Return (x, y) of the center of cell containing provided text 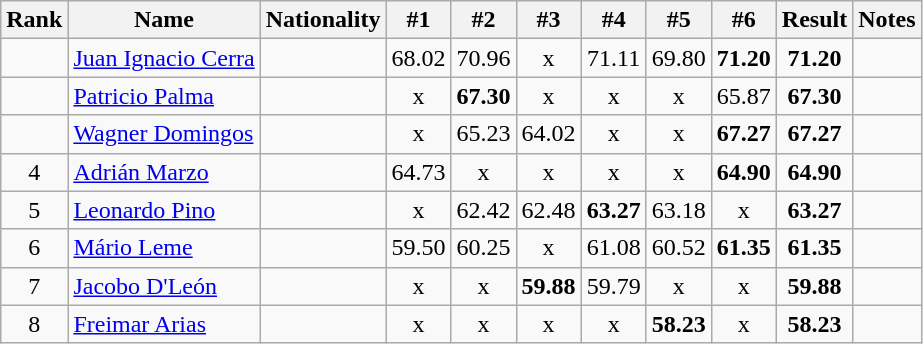
Juan Ignacio Cerra (164, 58)
65.23 (484, 134)
#5 (678, 20)
59.79 (614, 286)
59.50 (418, 248)
7 (34, 286)
#3 (548, 20)
68.02 (418, 58)
#2 (484, 20)
Notes (887, 20)
8 (34, 324)
69.80 (678, 58)
62.42 (484, 210)
64.73 (418, 172)
Patricio Palma (164, 96)
Mário Leme (164, 248)
Freimar Arias (164, 324)
6 (34, 248)
Leonardo Pino (164, 210)
62.48 (548, 210)
64.02 (548, 134)
#4 (614, 20)
Wagner Domingos (164, 134)
70.96 (484, 58)
71.11 (614, 58)
Nationality (323, 20)
Jacobo D'León (164, 286)
Name (164, 20)
Adrián Marzo (164, 172)
60.25 (484, 248)
60.52 (678, 248)
#1 (418, 20)
5 (34, 210)
65.87 (744, 96)
4 (34, 172)
61.08 (614, 248)
Rank (34, 20)
Result (814, 20)
63.18 (678, 210)
#6 (744, 20)
